Locate the cell with the specified text and output its [X, Y] center coordinate. 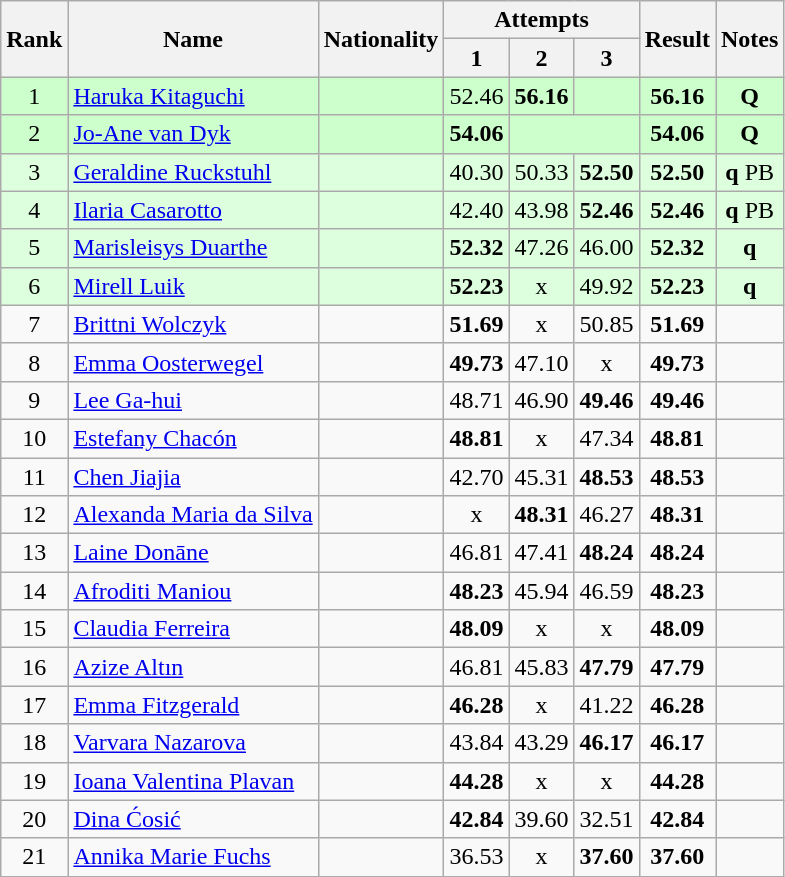
Marisleisys Duarthe [193, 248]
Afroditi Maniou [193, 591]
7 [34, 324]
16 [34, 667]
20 [34, 819]
19 [34, 781]
43.84 [476, 743]
41.22 [606, 705]
Result [677, 39]
18 [34, 743]
14 [34, 591]
47.34 [606, 438]
36.53 [476, 857]
Mirell Luik [193, 286]
Chen Jiajia [193, 477]
6 [34, 286]
45.94 [542, 591]
43.29 [542, 743]
Emma Fitzgerald [193, 705]
47.10 [542, 362]
50.85 [606, 324]
5 [34, 248]
Dina Ćosić [193, 819]
11 [34, 477]
40.30 [476, 172]
Name [193, 39]
46.90 [542, 400]
21 [34, 857]
47.26 [542, 248]
Annika Marie Fuchs [193, 857]
46.00 [606, 248]
10 [34, 438]
Rank [34, 39]
Ilaria Casarotto [193, 210]
39.60 [542, 819]
Jo-Ane van Dyk [193, 134]
12 [34, 515]
47.41 [542, 553]
Ioana Valentina Plavan [193, 781]
Attempts [542, 20]
Nationality [381, 39]
Brittni Wolczyk [193, 324]
Claudia Ferreira [193, 629]
Lee Ga-hui [193, 400]
43.98 [542, 210]
8 [34, 362]
Haruka Kitaguchi [193, 96]
46.59 [606, 591]
Varvara Nazarova [193, 743]
9 [34, 400]
Azize Altın [193, 667]
15 [34, 629]
42.70 [476, 477]
49.92 [606, 286]
Estefany Chacón [193, 438]
Notes [750, 39]
46.27 [606, 515]
13 [34, 553]
Alexanda Maria da Silva [193, 515]
45.83 [542, 667]
Emma Oosterwegel [193, 362]
Geraldine Ruckstuhl [193, 172]
42.40 [476, 210]
4 [34, 210]
45.31 [542, 477]
50.33 [542, 172]
17 [34, 705]
Laine Donāne [193, 553]
32.51 [606, 819]
48.71 [476, 400]
